Pinpoint the cell where the given text exists, returning its [X, Y] midpoint coordinate. 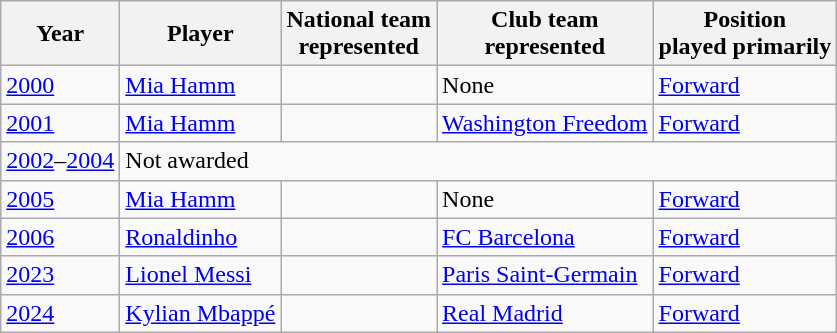
2005 [60, 199]
Player [200, 34]
Ronaldinho [200, 237]
2024 [60, 313]
2001 [60, 123]
Real Madrid [545, 313]
Positionplayed primarily [745, 34]
National teamrepresented [359, 34]
Paris Saint-Germain [545, 275]
Not awarded [478, 161]
Year [60, 34]
2023 [60, 275]
2000 [60, 85]
Washington Freedom [545, 123]
Club teamrepresented [545, 34]
FC Barcelona [545, 237]
2002–2004 [60, 161]
2006 [60, 237]
Lionel Messi [200, 275]
Kylian Mbappé [200, 313]
